Return the (x, y) coordinate for the center point of the cell that contains the specified text.  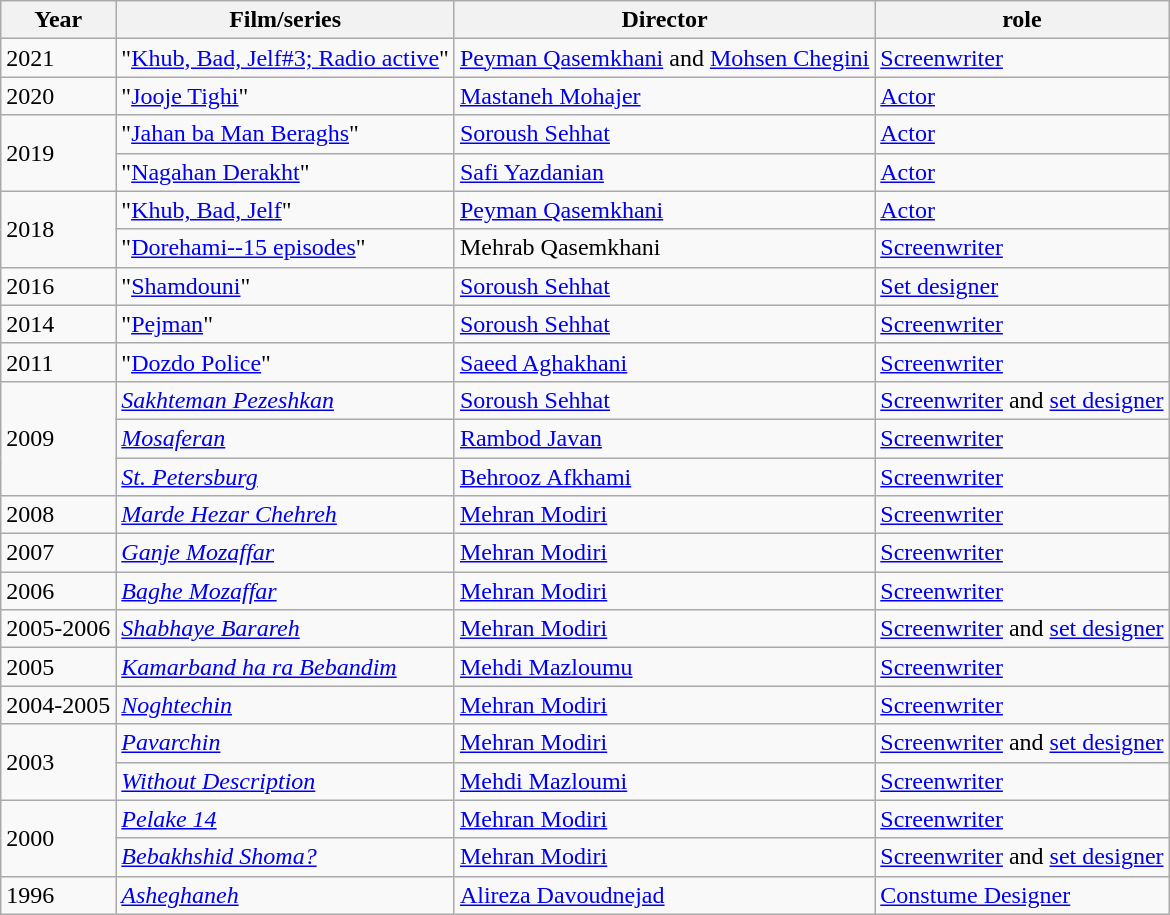
"Jooje Tighi" (286, 96)
2011 (58, 362)
Rambod Javan (664, 438)
"Shamdouni" (286, 286)
Marde Hezar Chehreh (286, 515)
2016 (58, 286)
Asheghaneh (286, 895)
2018 (58, 229)
St. Petersburg (286, 477)
Pelake 14 (286, 819)
Mastaneh Mohajer (664, 96)
Shabhaye Barareh (286, 629)
"Jahan ba Man Beraghs" (286, 134)
"Pejman" (286, 324)
2006 (58, 591)
2009 (58, 438)
Mehdi Mazloumi (664, 781)
Safi Yazdanian (664, 172)
2007 (58, 553)
Peyman Qasemkhani and Mohsen Chegini (664, 58)
2021 (58, 58)
Saeed Aghakhani (664, 362)
1996 (58, 895)
Noghtechin (286, 705)
2019 (58, 153)
Ganje Mozaffar (286, 553)
Constume Designer (1022, 895)
"Dorehami--15 episodes" (286, 248)
"Dozdo Police" (286, 362)
Behrooz Afkhami (664, 477)
2005 (58, 667)
Mehrab Qasemkhani (664, 248)
2005-2006 (58, 629)
Peyman Qasemkhani (664, 210)
Mehdi Mazloumu (664, 667)
"Nagahan Derakht" (286, 172)
Baghe Mozaffar (286, 591)
Alireza Davoudnejad (664, 895)
Set designer (1022, 286)
Without Description (286, 781)
"Khub, Bad, Jelf#3; Radio active" (286, 58)
Year (58, 20)
role (1022, 20)
Sakhteman Pezeshkan (286, 400)
2004-2005 (58, 705)
Mosaferan (286, 438)
2014 (58, 324)
Film/series (286, 20)
Director (664, 20)
2020 (58, 96)
2003 (58, 762)
Kamarband ha ra Bebandim (286, 667)
Pavarchin (286, 743)
Bebakhshid Shoma? (286, 857)
"Khub, Bad, Jelf" (286, 210)
2008 (58, 515)
2000 (58, 838)
